Capture the cell that displays the provided text and extract its (X, Y) central coordinate. 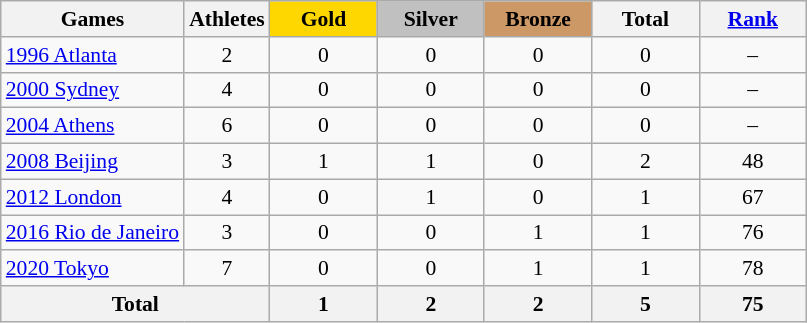
Rank (752, 19)
7 (227, 269)
2008 Beijing (92, 162)
5 (646, 304)
48 (752, 162)
2000 Sydney (92, 90)
2004 Athens (92, 126)
Gold (324, 19)
2020 Tokyo (92, 269)
75 (752, 304)
Bronze (538, 19)
1996 Atlanta (92, 55)
78 (752, 269)
76 (752, 233)
Athletes (227, 19)
2012 London (92, 197)
2016 Rio de Janeiro (92, 233)
67 (752, 197)
6 (227, 126)
Games (92, 19)
Silver (430, 19)
